Identify which cell holds the provided text, then report its [X, Y] central coordinate. 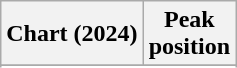
Chart (2024) [72, 34]
Peakposition [189, 34]
